Capture the cell that displays the provided text and extract its [x, y] central coordinate. 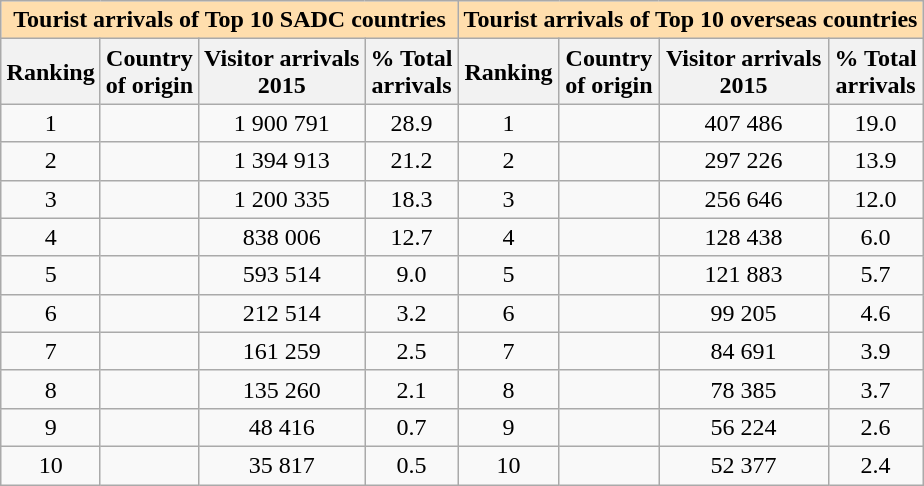
3.7 [876, 389]
838 006 [282, 237]
19.0 [876, 123]
52 377 [744, 465]
5.7 [876, 275]
2.5 [412, 351]
Tourist arrivals of Top 10 overseas countries [690, 20]
13.9 [876, 161]
297 226 [744, 161]
3.2 [412, 313]
212 514 [282, 313]
28.9 [412, 123]
256 646 [744, 199]
0.7 [412, 427]
56 224 [744, 427]
48 416 [282, 427]
3.9 [876, 351]
121 883 [744, 275]
9.0 [412, 275]
1 394 913 [282, 161]
2.6 [876, 427]
407 486 [744, 123]
Tourist arrivals of Top 10 SADC countries [230, 20]
0.5 [412, 465]
161 259 [282, 351]
21.2 [412, 161]
78 385 [744, 389]
1 900 791 [282, 123]
593 514 [282, 275]
35 817 [282, 465]
99 205 [744, 313]
128 438 [744, 237]
2.4 [876, 465]
12.0 [876, 199]
4.6 [876, 313]
18.3 [412, 199]
84 691 [744, 351]
1 200 335 [282, 199]
12.7 [412, 237]
6.0 [876, 237]
135 260 [282, 389]
2.1 [412, 389]
